Determine the (X, Y) coordinate at the center of the cell enclosing the given text.  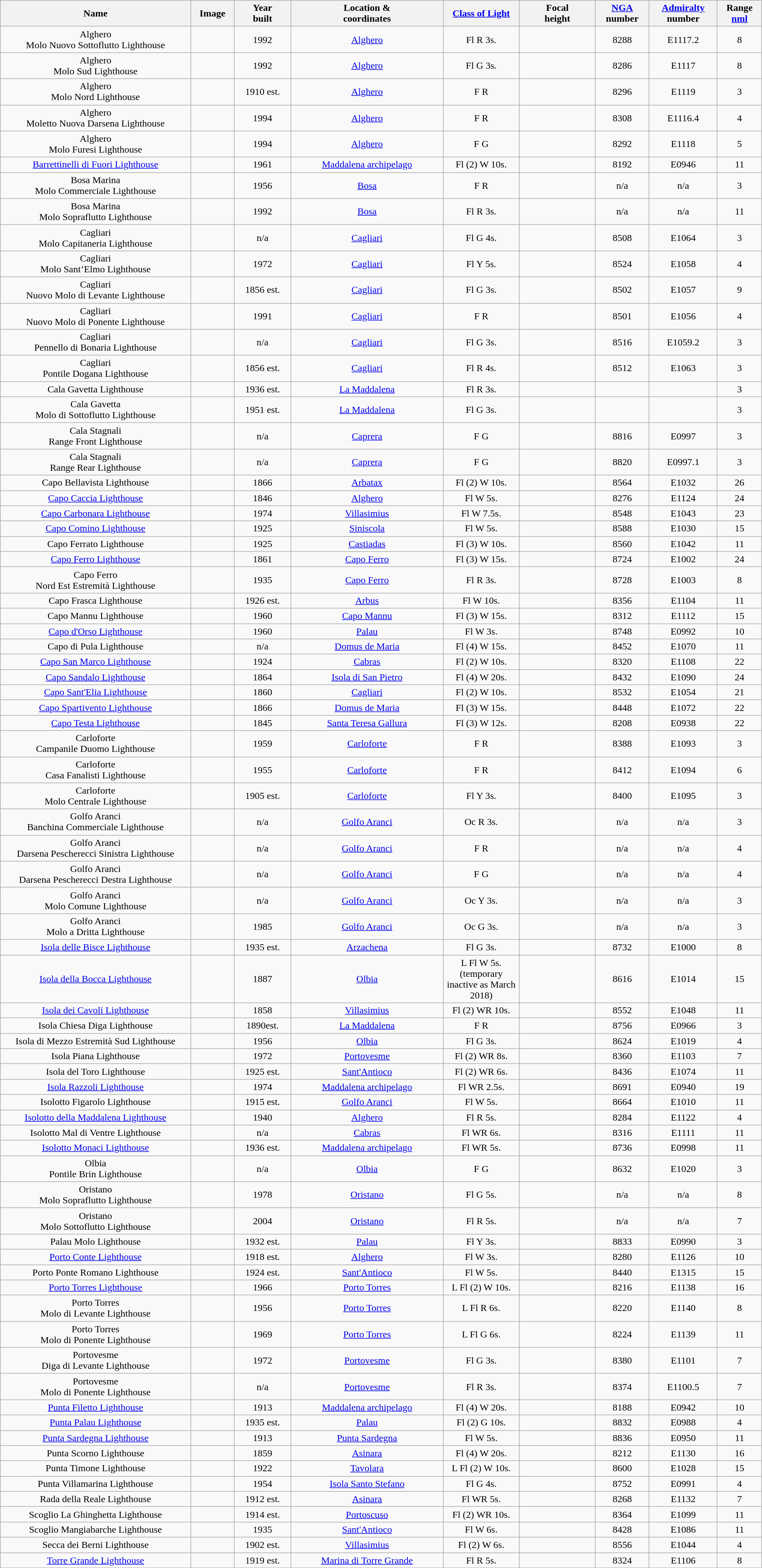
8288 (622, 39)
E1101 (683, 1361)
8508 (622, 238)
8224 (622, 1334)
8428 (622, 1529)
1969 (263, 1334)
8564 (622, 483)
1859 (263, 1453)
1991 (263, 316)
Isola delle Bisce Lighthouse (96, 947)
CagliariPennello di Bonaria Lighthouse (96, 342)
8316 (622, 1133)
Bosa MarinaMolo Commerciale Lighthouse (96, 186)
19 (739, 1087)
1918 est. (263, 1257)
E1014 (683, 979)
1959 (263, 744)
L Fl G 6s. (481, 1334)
CarloforteCampanile Duomo Lighthouse (96, 744)
AlgheroMolo Furesi Lighthouse (96, 144)
E1112 (683, 616)
8320 (622, 662)
8280 (622, 1257)
1961 (263, 165)
E1010 (683, 1102)
CagliariMolo Capitaneria Lighthouse (96, 238)
Punta Villamarina Lighthouse (96, 1484)
8374 (622, 1386)
Cala StagnaliRange Rear Lighthouse (96, 462)
Capo Ferrato Lighthouse (96, 544)
8324 (622, 1560)
Capo Testa Lighthouse (96, 723)
Capo Frasca Lighthouse (96, 600)
E1086 (683, 1529)
Class of Light (481, 14)
Fl (3) W 10s. (481, 544)
Capo Mannu Lighthouse (96, 616)
8440 (622, 1272)
E1093 (683, 744)
Punta Timone Lighthouse (96, 1468)
Isolotto della Maddalena Lighthouse (96, 1117)
E1070 (683, 647)
1951 est. (263, 410)
8284 (622, 1117)
E0992 (683, 631)
8212 (622, 1453)
Isolotto Figarolo Lighthouse (96, 1102)
CarloforteCasa Fanalisti Lighthouse (96, 770)
Rada della Reale Lighthouse (96, 1499)
PortovesmeMolo di Ponente Lighthouse (96, 1386)
Fl Y 5s. (481, 263)
8728 (622, 580)
E0950 (683, 1438)
E1032 (683, 483)
8736 (622, 1148)
1915 est. (263, 1102)
E1119 (683, 92)
E0988 (683, 1423)
NGAnumber (622, 14)
Capo Sandalo Lighthouse (96, 677)
2004 (263, 1221)
Marina di Torre Grande (367, 1560)
8532 (622, 692)
Capo San Marco Lighthouse (96, 662)
8756 (622, 1026)
AlgheroMoletto Nuova Darsena Lighthouse (96, 118)
E1090 (683, 677)
Capo Comino Lighthouse (96, 529)
8276 (622, 498)
Oc G 3s. (481, 926)
E0946 (683, 165)
E1103 (683, 1056)
1932 est. (263, 1241)
8624 (622, 1041)
1845 (263, 723)
Focalheight (557, 14)
1940 (263, 1117)
5 (739, 144)
Fl W 7.5s. (481, 513)
Fl WR 6s. (481, 1133)
AlgheroMolo Sud Lighthouse (96, 66)
8600 (622, 1468)
8432 (622, 677)
Isola del Toro Lighthouse (96, 1072)
Capo d'Orso Lighthouse (96, 631)
E0990 (683, 1241)
Scoglio La Ghinghetta Lighthouse (96, 1514)
E1116.4 (683, 118)
1846 (263, 498)
Porto TorresMolo di Levante Lighthouse (96, 1309)
8216 (622, 1288)
E0940 (683, 1087)
Name (96, 14)
8833 (622, 1241)
8412 (622, 770)
8524 (622, 263)
1860 (263, 692)
Golfo Aranci Darsena Pescherecci Sinistra Lighthouse (96, 848)
Golfo AranciMolo Comune Lighthouse (96, 900)
1978 (263, 1194)
E1099 (683, 1514)
8380 (622, 1361)
Oc R 3s. (481, 822)
Punta Scorno Lighthouse (96, 1453)
E1132 (683, 1499)
1905 est. (263, 796)
E1048 (683, 1011)
9 (739, 290)
8364 (622, 1514)
E1056 (683, 316)
Tavolara (367, 1468)
E1140 (683, 1309)
Punta Sardegna (367, 1438)
E1044 (683, 1545)
8560 (622, 544)
8292 (622, 144)
1887 (263, 979)
8588 (622, 529)
8616 (622, 979)
1864 (263, 677)
E1117 (683, 66)
Porto Conte Lighthouse (96, 1257)
E1030 (683, 529)
OristanoMolo Sopraflutto Lighthouse (96, 1194)
Fl (2) G 10s. (481, 1423)
E0997.1 (683, 462)
E1138 (683, 1288)
Fl (2) WR 6s. (481, 1072)
1910 est. (263, 92)
8268 (622, 1499)
Punta Sardegna Lighthouse (96, 1438)
8552 (622, 1011)
E1118 (683, 144)
8502 (622, 290)
8664 (622, 1102)
L Fl R 6s. (481, 1309)
Yearbuilt (263, 14)
CagliariPontile Dogana Lighthouse (96, 369)
E1043 (683, 513)
8312 (622, 616)
8356 (622, 600)
1890est. (263, 1026)
8448 (622, 708)
Secca dei Berni Lighthouse (96, 1545)
1902 est. (263, 1545)
8192 (622, 165)
8360 (622, 1056)
Isola Chiesa Diga Lighthouse (96, 1026)
8691 (622, 1087)
E1042 (683, 544)
Golfo AranciDarsena Pescherecci Destra Lighthouse (96, 874)
E1064 (683, 238)
8296 (622, 92)
E1072 (683, 708)
E1074 (683, 1072)
Fl (3) W 12s. (481, 723)
E1104 (683, 600)
Capo Ferro Lighthouse (96, 559)
E1020 (683, 1169)
8724 (622, 559)
Castiadas (367, 544)
8308 (622, 118)
26 (739, 483)
Porto Ponte Romano Lighthouse (96, 1272)
1985 (263, 926)
E1100.5 (683, 1386)
Portoscuso (367, 1514)
1924 est. (263, 1272)
Location & coordinates (367, 14)
1858 (263, 1011)
1955 (263, 770)
Siniscola (367, 529)
E0998 (683, 1148)
Capo di Pula Lighthouse (96, 647)
8816 (622, 436)
Capo Mannu (367, 616)
Barrettinelli di Fuori Lighthouse (96, 165)
8732 (622, 947)
Golfo AranciMolo a Dritta Lighthouse (96, 926)
Scoglio Mangiabarche Lighthouse (96, 1529)
Isola di San Pietro (367, 677)
E1094 (683, 770)
AlgheroMolo Nord Lighthouse (96, 92)
Fl W 10s. (481, 600)
AlgheroMolo Nuovo Sottoflutto Lighthouse (96, 39)
E1139 (683, 1334)
E1002 (683, 559)
E0966 (683, 1026)
E0997 (683, 436)
Capo Ferro Nord Est Estremità Lighthouse (96, 580)
E1126 (683, 1257)
PortovesmeDiga di Levante Lighthouse (96, 1361)
Arzachena (367, 947)
1924 (263, 662)
Cala Gavetta Lighthouse (96, 389)
Isola di Mezzo Estremità Sud Lighthouse (96, 1041)
8188 (622, 1407)
8220 (622, 1309)
1914 est. (263, 1514)
Fl (4) W 15s. (481, 647)
OlbiaPontile Brin Lighthouse (96, 1169)
1925 est. (263, 1072)
Arbatax (367, 483)
Bosa MarinaMolo Sopraflutto Lighthouse (96, 211)
8286 (622, 66)
8436 (622, 1072)
21 (739, 692)
Golfo AranciBanchina Commerciale Lighthouse (96, 822)
1919 est. (263, 1560)
E1000 (683, 947)
8832 (622, 1423)
1912 est. (263, 1499)
Cala StagnaliRange Front Lighthouse (96, 436)
Isola Piana Lighthouse (96, 1056)
L Fl W 5s.(temporary inactive as March 2018) (481, 979)
E1058 (683, 263)
1966 (263, 1288)
Isola Razzoli Lighthouse (96, 1087)
Punta Filetto Lighthouse (96, 1407)
8400 (622, 796)
E1315 (683, 1272)
Capo Sant'Elia Lighthouse (96, 692)
E1054 (683, 692)
Isola Santo Stefano (367, 1484)
Fl (2) W 6s. (481, 1545)
Fl G 5s. (481, 1194)
Porto Torres Lighthouse (96, 1288)
E1063 (683, 369)
Santa Teresa Gallura (367, 723)
E0942 (683, 1407)
Isolotto Monaci Lighthouse (96, 1148)
Capo Bellavista Lighthouse (96, 483)
1861 (263, 559)
23 (739, 513)
Punta Palau Lighthouse (96, 1423)
8501 (622, 316)
6 (739, 770)
Admiraltynumber (683, 14)
E1057 (683, 290)
8820 (622, 462)
Porto TorresMolo di Ponente Lighthouse (96, 1334)
E1028 (683, 1468)
CagliariNuovo Molo di Ponente Lighthouse (96, 316)
Oc Y 3s. (481, 900)
Arbus (367, 600)
Isola della Bocca Lighthouse (96, 979)
OristanoMolo Sottoflutto Lighthouse (96, 1221)
8516 (622, 342)
Image (212, 14)
Fl W 6s. (481, 1529)
CagliariMolo Sant’Elmo Lighthouse (96, 263)
8752 (622, 1484)
1926 est. (263, 600)
8452 (622, 647)
CagliariNuovo Molo di Levante Lighthouse (96, 290)
Isola dei Cavoli Lighthouse (96, 1011)
E1095 (683, 796)
8556 (622, 1545)
CarloforteMolo Centrale Lighthouse (96, 796)
Fl (2) WR 8s. (481, 1056)
Palau Molo Lighthouse (96, 1241)
E1108 (683, 662)
1954 (263, 1484)
Fl WR 2.5s. (481, 1087)
E1122 (683, 1117)
Isolotto Mal di Ventre Lighthouse (96, 1133)
E1019 (683, 1041)
E1111 (683, 1133)
Rangenml (739, 14)
8836 (622, 1438)
E0991 (683, 1484)
8748 (622, 631)
E1124 (683, 498)
E1059.2 (683, 342)
Capo Spartivento Lighthouse (96, 708)
8208 (622, 723)
Capo Carbonara Lighthouse (96, 513)
Fl R 4s. (481, 369)
E1117.2 (683, 39)
1922 (263, 1468)
E1106 (683, 1560)
8388 (622, 744)
8548 (622, 513)
8632 (622, 1169)
Cala GavettaMolo di Sottoflutto Lighthouse (96, 410)
8512 (622, 369)
Capo Caccia Lighthouse (96, 498)
E1130 (683, 1453)
E1003 (683, 580)
E0938 (683, 723)
Torre Grande Lighthouse (96, 1560)
